Search for the cell housing the specified text and yield its [X, Y] center coordinate. 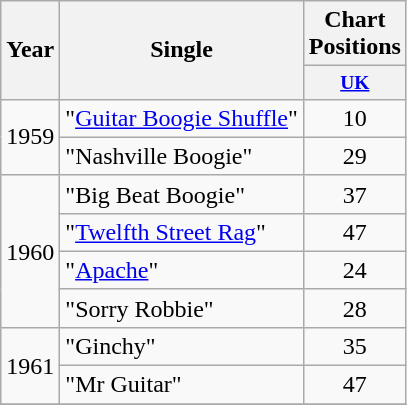
10 [354, 118]
28 [354, 308]
"Ginchy" [182, 346]
"Big Beat Boogie" [182, 194]
"Nashville Boogie" [182, 156]
24 [354, 270]
37 [354, 194]
1961 [30, 365]
Chart Positions [354, 34]
"Mr Guitar" [182, 385]
"Sorry Robbie" [182, 308]
"Twelfth Street Rag" [182, 232]
"Apache" [182, 270]
1960 [30, 251]
UK [354, 82]
35 [354, 346]
Single [182, 50]
Year [30, 50]
"Guitar Boogie Shuffle" [182, 118]
1959 [30, 137]
29 [354, 156]
